Scan for the cell matching the given text and deliver its (x, y) coordinate at center. 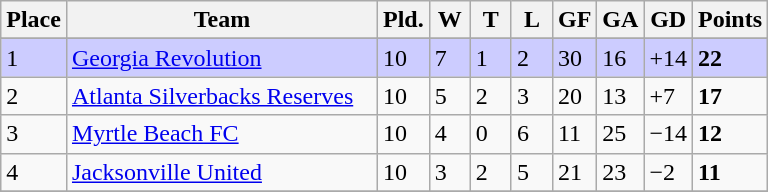
12 (730, 134)
−2 (668, 172)
Pld. (404, 20)
+14 (668, 58)
22 (730, 58)
0 (490, 134)
6 (532, 134)
16 (620, 58)
13 (620, 96)
20 (574, 96)
30 (574, 58)
Atlanta Silverbacks Reserves (222, 96)
Georgia Revolution (222, 58)
T (490, 20)
25 (620, 134)
GF (574, 20)
+7 (668, 96)
21 (574, 172)
7 (450, 58)
−14 (668, 134)
Myrtle Beach FC (222, 134)
Place (34, 20)
GD (668, 20)
L (532, 20)
Jacksonville United (222, 172)
23 (620, 172)
Points (730, 20)
17 (730, 96)
Team (222, 20)
GA (620, 20)
W (450, 20)
